Locate the cell with the specified text and output its (X, Y) center coordinate. 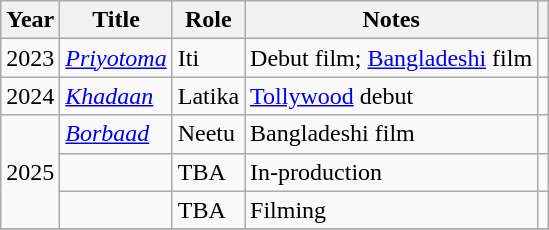
Role (208, 20)
Neetu (208, 134)
Tollywood debut (392, 96)
2025 (30, 172)
2024 (30, 96)
2023 (30, 58)
Bangladeshi film (392, 134)
Iti (208, 58)
In-production (392, 172)
Priyotoma (116, 58)
Filming (392, 210)
Latika (208, 96)
Year (30, 20)
Debut film; Bangladeshi film (392, 58)
Khadaan (116, 96)
Borbaad (116, 134)
Title (116, 20)
Notes (392, 20)
